Scan for the cell matching the given text and deliver its [X, Y] coordinate at center. 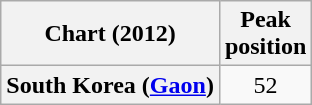
Chart (2012) [110, 34]
Peakposition [265, 34]
52 [265, 85]
South Korea (Gaon) [110, 85]
